Identify which cell holds the provided text, then report its (x, y) central coordinate. 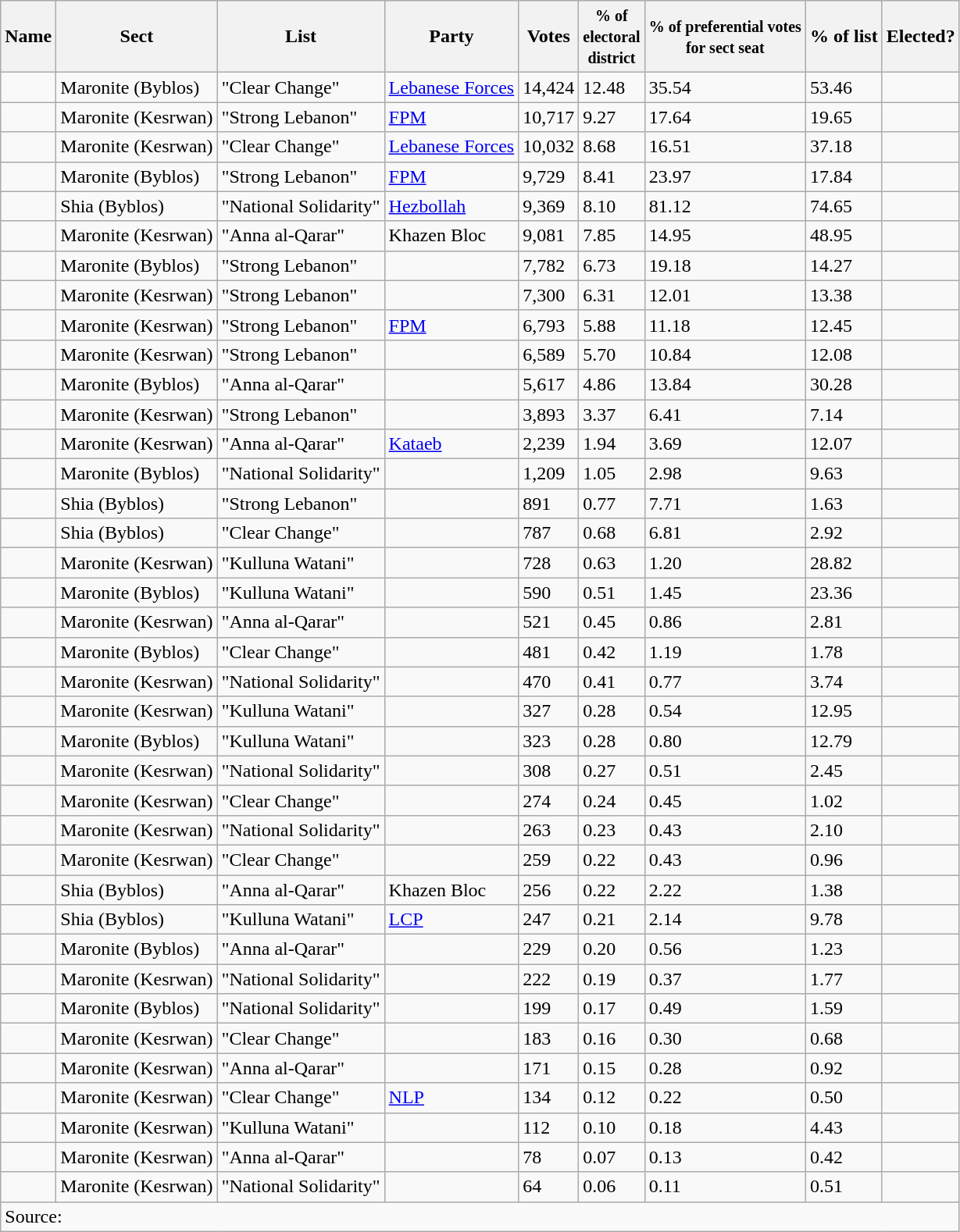
7.14 (844, 415)
8.68 (612, 147)
2.22 (725, 889)
0.50 (844, 1098)
19.18 (725, 265)
12.45 (844, 325)
13.84 (725, 384)
134 (548, 1098)
0.06 (612, 1187)
1.94 (612, 444)
7,782 (548, 265)
1.78 (844, 652)
323 (548, 741)
112 (548, 1127)
2.14 (725, 920)
1,209 (548, 474)
30.28 (844, 384)
2.10 (844, 830)
1.77 (844, 979)
0.27 (612, 771)
0.13 (725, 1157)
% of list (844, 37)
2.45 (844, 771)
28.82 (844, 563)
6,793 (548, 325)
10,717 (548, 117)
308 (548, 771)
0.17 (612, 1009)
48.95 (844, 236)
470 (548, 682)
LCP (451, 920)
2,239 (548, 444)
1.63 (844, 504)
1.20 (725, 563)
0.10 (612, 1127)
14.95 (725, 236)
521 (548, 622)
1.38 (844, 889)
Source: (480, 1216)
6.41 (725, 415)
12.79 (844, 741)
1.59 (844, 1009)
9.63 (844, 474)
19.65 (844, 117)
1.45 (725, 593)
NLP (451, 1098)
0.41 (612, 682)
0.30 (725, 1038)
23.36 (844, 593)
11.18 (725, 325)
6.31 (612, 295)
3.37 (612, 415)
0.11 (725, 1187)
1.23 (844, 949)
9,729 (548, 176)
0.15 (612, 1068)
14.27 (844, 265)
327 (548, 711)
Name (28, 37)
0.18 (725, 1127)
0.24 (612, 800)
8.41 (612, 176)
891 (548, 504)
183 (548, 1038)
Votes (548, 37)
64 (548, 1187)
247 (548, 920)
16.51 (725, 147)
6.81 (725, 533)
274 (548, 800)
12.01 (725, 295)
171 (548, 1068)
17.84 (844, 176)
6,589 (548, 354)
1.02 (844, 800)
81.12 (725, 206)
78 (548, 1157)
5,617 (548, 384)
12.48 (612, 87)
12.07 (844, 444)
0.37 (725, 979)
3.69 (725, 444)
35.54 (725, 87)
14,424 (548, 87)
0.63 (612, 563)
7,300 (548, 295)
229 (548, 949)
0.54 (725, 711)
17.64 (725, 117)
728 (548, 563)
Sect (137, 37)
0.92 (844, 1068)
% of preferential votesfor sect seat (725, 37)
787 (548, 533)
53.46 (844, 87)
590 (548, 593)
2.81 (844, 622)
4.86 (612, 384)
263 (548, 830)
481 (548, 652)
222 (548, 979)
8.10 (612, 206)
7.71 (725, 504)
12.08 (844, 354)
9.78 (844, 920)
6.73 (612, 265)
0.12 (612, 1098)
3.74 (844, 682)
1.19 (725, 652)
3,893 (548, 415)
12.95 (844, 711)
Party (451, 37)
4.43 (844, 1127)
37.18 (844, 147)
0.07 (612, 1157)
9,369 (548, 206)
Kataeb (451, 444)
0.49 (725, 1009)
0.80 (725, 741)
0.96 (844, 860)
5.88 (612, 325)
9.27 (612, 117)
10.84 (725, 354)
0.20 (612, 949)
259 (548, 860)
7.85 (612, 236)
0.21 (612, 920)
74.65 (844, 206)
0.19 (612, 979)
199 (548, 1009)
0.23 (612, 830)
2.92 (844, 533)
9,081 (548, 236)
% ofelectoraldistrict (612, 37)
10,032 (548, 147)
1.05 (612, 474)
2.98 (725, 474)
0.56 (725, 949)
Hezbollah (451, 206)
List (301, 37)
256 (548, 889)
0.86 (725, 622)
13.38 (844, 295)
Elected? (920, 37)
5.70 (612, 354)
23.97 (725, 176)
0.16 (612, 1038)
